From the cell containing the given text, extract its center point as (X, Y) coordinate. 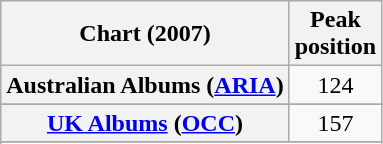
Peakposition (335, 34)
124 (335, 85)
Chart (2007) (145, 34)
Australian Albums (ARIA) (145, 85)
157 (335, 123)
UK Albums (OCC) (145, 123)
